For the text-containing cell, return its midpoint in (x, y) coordinate format. 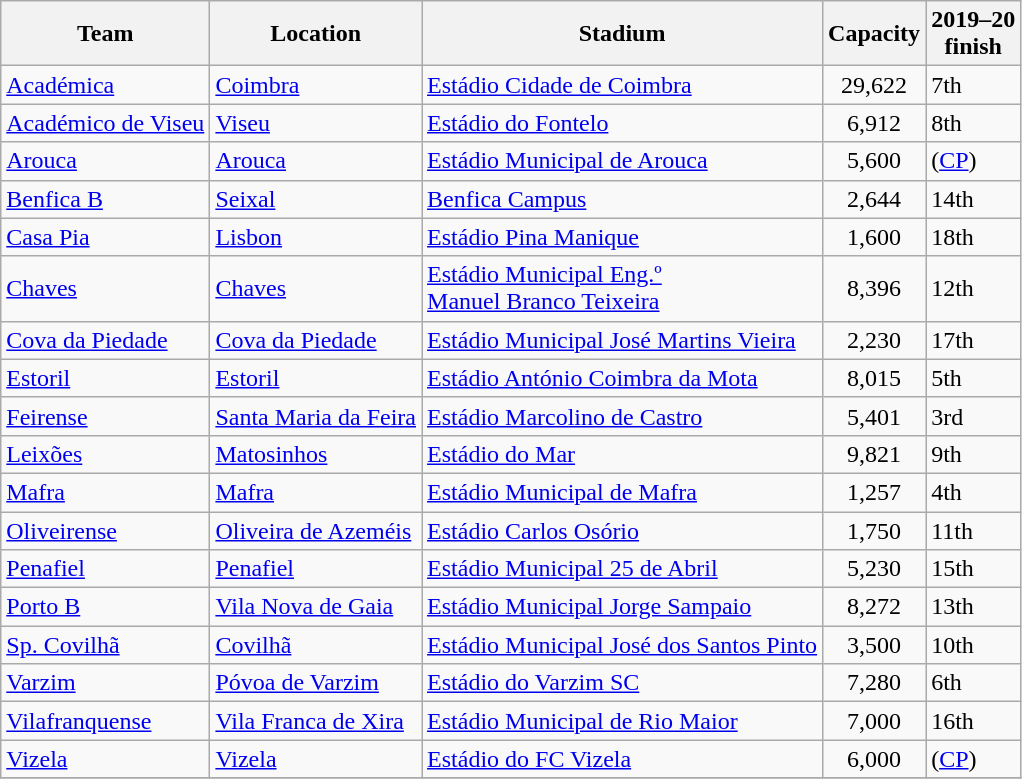
1,600 (874, 237)
8th (974, 123)
7,280 (874, 683)
Estádio Cidade de Coimbra (622, 85)
Estádio do Mar (622, 454)
6th (974, 683)
5th (974, 378)
Oliveirense (106, 531)
Benfica B (106, 199)
Vila Nova de Gaia (316, 607)
Póvoa de Varzim (316, 683)
5,600 (874, 161)
Académica (106, 85)
10th (974, 645)
1,750 (874, 531)
Seixal (316, 199)
Porto B (106, 607)
Coimbra (316, 85)
6,000 (874, 759)
Benfica Campus (622, 199)
4th (974, 492)
Matosinhos (316, 454)
Estádio Carlos Osório (622, 531)
Varzim (106, 683)
Estádio António Coimbra da Mota (622, 378)
Sp. Covilhã (106, 645)
Covilhã (316, 645)
5,230 (874, 569)
Estádio Municipal de Mafra (622, 492)
Estádio do FC Vizela (622, 759)
Estádio Municipal de Arouca (622, 161)
2,644 (874, 199)
Oliveira de Azeméis (316, 531)
8,396 (874, 288)
13th (974, 607)
12th (974, 288)
Estádio Municipal José dos Santos Pinto (622, 645)
Lisbon (316, 237)
Estádio do Varzim SC (622, 683)
5,401 (874, 416)
2,230 (874, 340)
8,272 (874, 607)
Casa Pia (106, 237)
7th (974, 85)
Viseu (316, 123)
Vilafranquense (106, 721)
Vila Franca de Xira (316, 721)
3,500 (874, 645)
3rd (974, 416)
Leixões (106, 454)
Estádio do Fontelo (622, 123)
Estádio Municipal José Martins Vieira (622, 340)
Stadium (622, 34)
11th (974, 531)
29,622 (874, 85)
Location (316, 34)
Estádio Marcolino de Castro (622, 416)
17th (974, 340)
Académico de Viseu (106, 123)
14th (974, 199)
Estádio Municipal Jorge Sampaio (622, 607)
Estádio Municipal de Rio Maior (622, 721)
9,821 (874, 454)
Estádio Municipal 25 de Abril (622, 569)
16th (974, 721)
Capacity (874, 34)
Team (106, 34)
1,257 (874, 492)
18th (974, 237)
Estádio Municipal Eng.ºManuel Branco Teixeira (622, 288)
Estádio Pina Manique (622, 237)
7,000 (874, 721)
15th (974, 569)
2019–20finish (974, 34)
6,912 (874, 123)
9th (974, 454)
8,015 (874, 378)
Santa Maria da Feira (316, 416)
Feirense (106, 416)
